Locate the cell with the specified text and output its (x, y) center coordinate. 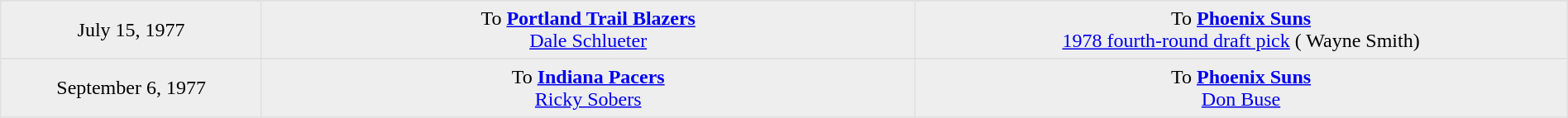
July 15, 1977 (131, 30)
To Indiana Pacers Ricky Sobers (587, 87)
To Phoenix Suns Don Buse (1241, 87)
September 6, 1977 (131, 87)
To Phoenix Suns1978 fourth-round draft pick ( Wayne Smith) (1241, 30)
To Portland Trail Blazers Dale Schlueter (587, 30)
